Return [X, Y] of the center of cell containing provided text 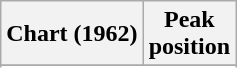
Chart (1962) [72, 34]
Peakposition [189, 34]
